Determine the [x, y] coordinate at the center of the cell enclosing the given text.  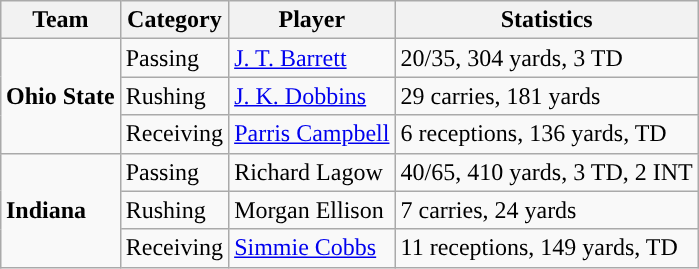
J. T. Barrett [312, 58]
Team [60, 20]
Simmie Cobbs [312, 248]
29 carries, 181 yards [546, 96]
Parris Campbell [312, 134]
Ohio State [60, 96]
7 carries, 24 yards [546, 210]
J. K. Dobbins [312, 96]
Indiana [60, 210]
Morgan Ellison [312, 210]
40/65, 410 yards, 3 TD, 2 INT [546, 172]
11 receptions, 149 yards, TD [546, 248]
Statistics [546, 20]
Player [312, 20]
20/35, 304 yards, 3 TD [546, 58]
Category [174, 20]
Richard Lagow [312, 172]
6 receptions, 136 yards, TD [546, 134]
